Extract the (X, Y) coordinate from the center of the cell holding the provided text.  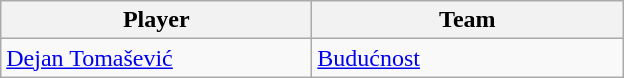
Budućnost (468, 58)
Player (156, 20)
Team (468, 20)
Dejan Tomašević (156, 58)
